Search for the cell housing the specified text and yield its (x, y) center coordinate. 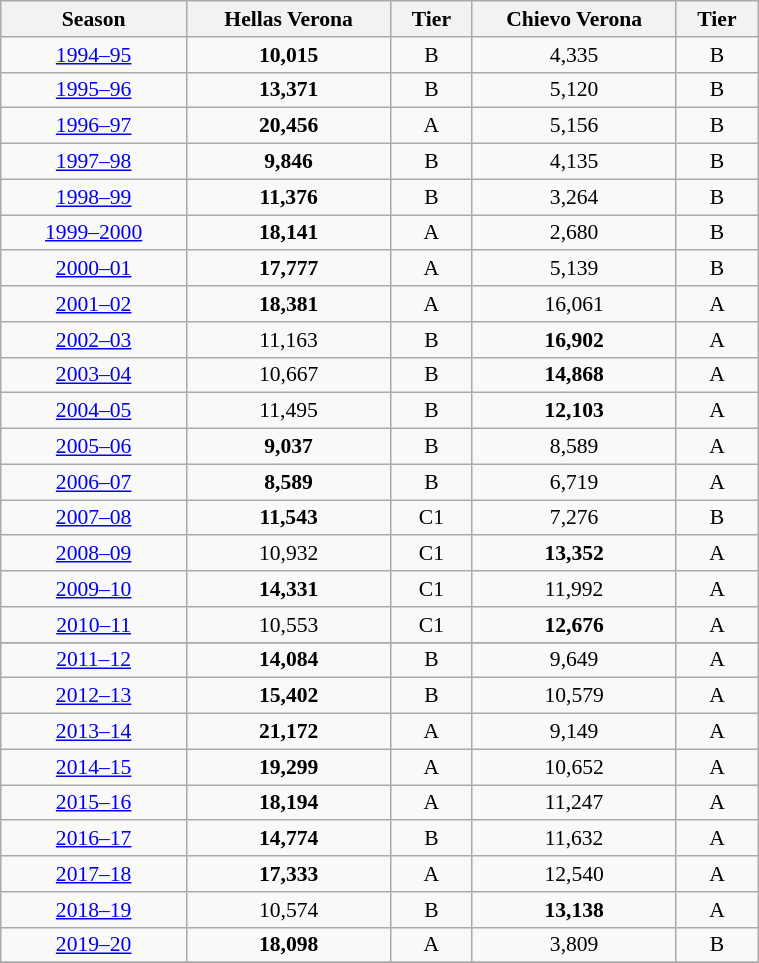
2006–07 (94, 482)
2012–13 (94, 696)
2009–10 (94, 589)
21,172 (289, 732)
9,149 (574, 732)
2003–04 (94, 375)
11,376 (289, 197)
4,135 (574, 162)
10,652 (574, 767)
9,649 (574, 660)
2,680 (574, 233)
16,061 (574, 304)
15,402 (289, 696)
2014–15 (94, 767)
12,103 (574, 411)
3,809 (574, 945)
2004–05 (94, 411)
Chievo Verona (574, 19)
17,777 (289, 269)
18,381 (289, 304)
13,371 (289, 90)
19,299 (289, 767)
14,868 (574, 375)
18,194 (289, 803)
2011–12 (94, 660)
1994–95 (94, 55)
12,540 (574, 874)
14,774 (289, 839)
10,015 (289, 55)
6,719 (574, 482)
2016–17 (94, 839)
9,846 (289, 162)
11,163 (289, 340)
11,543 (289, 518)
1999–2000 (94, 233)
10,932 (289, 554)
13,352 (574, 554)
2001–02 (94, 304)
1996–97 (94, 126)
2002–03 (94, 340)
1998–99 (94, 197)
2015–16 (94, 803)
10,553 (289, 625)
2019–20 (94, 945)
14,084 (289, 660)
20,456 (289, 126)
11,992 (574, 589)
18,141 (289, 233)
10,579 (574, 696)
3,264 (574, 197)
1995–96 (94, 90)
2000–01 (94, 269)
2008–09 (94, 554)
5,139 (574, 269)
2013–14 (94, 732)
2018–19 (94, 910)
5,120 (574, 90)
9,037 (289, 447)
Season (94, 19)
16,902 (574, 340)
5,156 (574, 126)
10,574 (289, 910)
14,331 (289, 589)
2007–08 (94, 518)
2005–06 (94, 447)
2017–18 (94, 874)
17,333 (289, 874)
7,276 (574, 518)
13,138 (574, 910)
4,335 (574, 55)
11,247 (574, 803)
10,667 (289, 375)
11,632 (574, 839)
2010–11 (94, 625)
18,098 (289, 945)
11,495 (289, 411)
12,676 (574, 625)
1997–98 (94, 162)
Hellas Verona (289, 19)
